Capture the cell that displays the provided text and extract its [x, y] central coordinate. 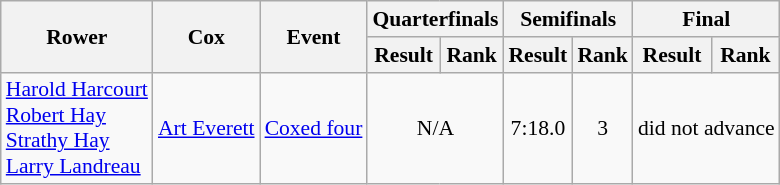
Semifinals [568, 19]
did not advance [706, 128]
Final [706, 19]
7:18.0 [538, 128]
N/A [435, 128]
Art Everett [206, 128]
Quarterfinals [435, 19]
Coxed four [314, 128]
Event [314, 36]
Harold Harcourt Robert Hay Strathy Hay Larry Landreau [77, 128]
Rower [77, 36]
3 [602, 128]
Cox [206, 36]
